From the cell containing the given text, extract its center point as [X, Y] coordinate. 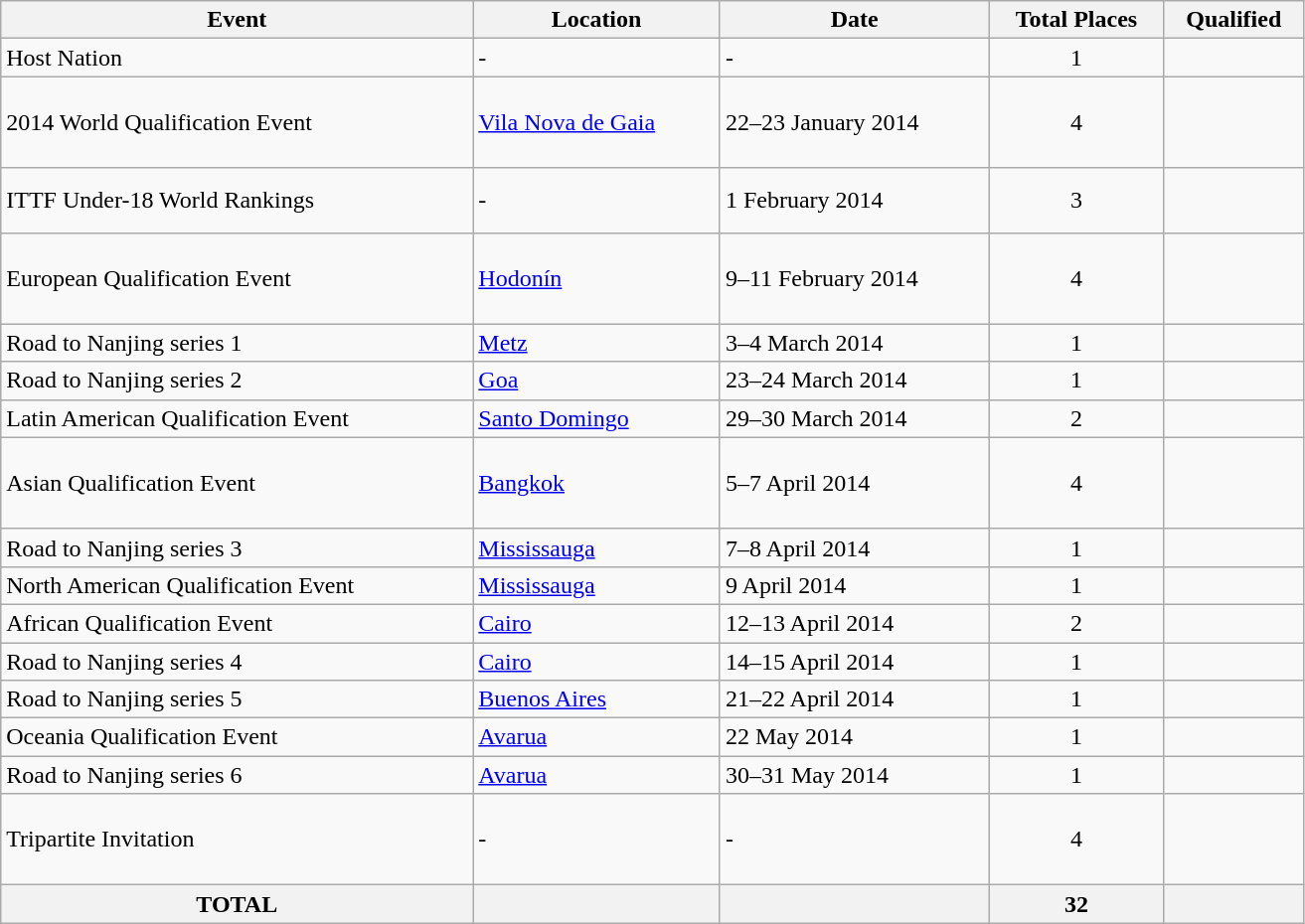
22–23 January 2014 [855, 122]
Asian Qualification Event [237, 483]
ITTF Under-18 World Rankings [237, 201]
Tripartite Invitation [237, 840]
Location [596, 20]
30–31 May 2014 [855, 775]
Metz [596, 343]
7–8 April 2014 [855, 547]
5–7 April 2014 [855, 483]
3–4 March 2014 [855, 343]
9 April 2014 [855, 585]
29–30 March 2014 [855, 418]
22 May 2014 [855, 737]
Road to Nanjing series 6 [237, 775]
9–11 February 2014 [855, 278]
Total Places [1076, 20]
North American Qualification Event [237, 585]
1 February 2014 [855, 201]
21–22 April 2014 [855, 699]
12–13 April 2014 [855, 623]
2014 World Qualification Event [237, 122]
Road to Nanjing series 4 [237, 661]
32 [1076, 904]
TOTAL [237, 904]
Latin American Qualification Event [237, 418]
Event [237, 20]
Road to Nanjing series 2 [237, 381]
Date [855, 20]
Oceania Qualification Event [237, 737]
Santo Domingo [596, 418]
Bangkok [596, 483]
Hodonín [596, 278]
Buenos Aires [596, 699]
Road to Nanjing series 1 [237, 343]
Goa [596, 381]
African Qualification Event [237, 623]
Qualified [1234, 20]
3 [1076, 201]
Host Nation [237, 58]
14–15 April 2014 [855, 661]
Road to Nanjing series 3 [237, 547]
European Qualification Event [237, 278]
Road to Nanjing series 5 [237, 699]
Vila Nova de Gaia [596, 122]
23–24 March 2014 [855, 381]
